Output the [x, y] coordinate of the center of the cell containing the given text.  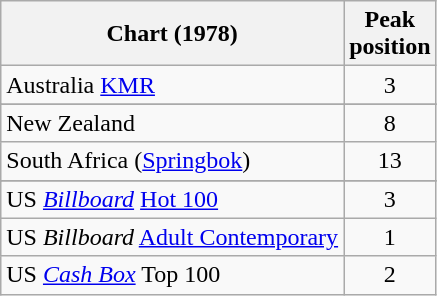
Australia KMR [172, 85]
New Zealand [172, 123]
US Cash Box Top 100 [172, 275]
South Africa (Springbok) [172, 161]
Peakposition [390, 34]
2 [390, 275]
US Billboard Hot 100 [172, 199]
Chart (1978) [172, 34]
13 [390, 161]
US Billboard Adult Contemporary [172, 237]
1 [390, 237]
8 [390, 123]
